Determine the [x, y] coordinate at the center of the cell enclosing the given text.  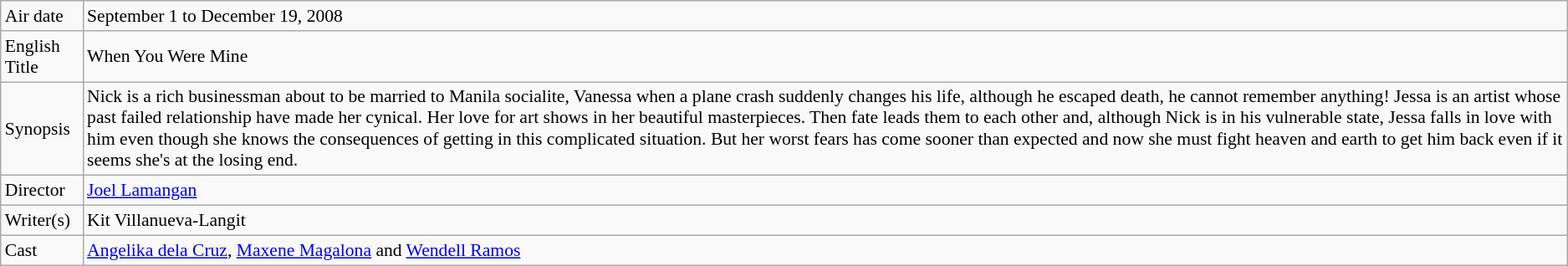
When You Were Mine [825, 57]
Cast [42, 250]
Angelika dela Cruz, Maxene Magalona and Wendell Ramos [825, 250]
September 1 to December 19, 2008 [825, 16]
Joel Lamangan [825, 191]
Air date [42, 16]
English Title [42, 57]
Writer(s) [42, 221]
Synopsis [42, 129]
Kit Villanueva-Langit [825, 221]
Director [42, 191]
